Extract the (X, Y) coordinate from the center of the cell holding the provided text.  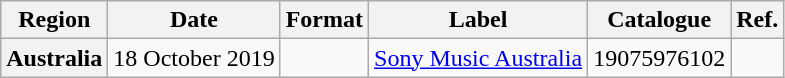
19075976102 (660, 58)
18 October 2019 (194, 58)
Australia (54, 58)
Ref. (758, 20)
Sony Music Australia (478, 58)
Format (324, 20)
Catalogue (660, 20)
Region (54, 20)
Label (478, 20)
Date (194, 20)
